Output the [x, y] coordinate of the center of the cell containing the given text.  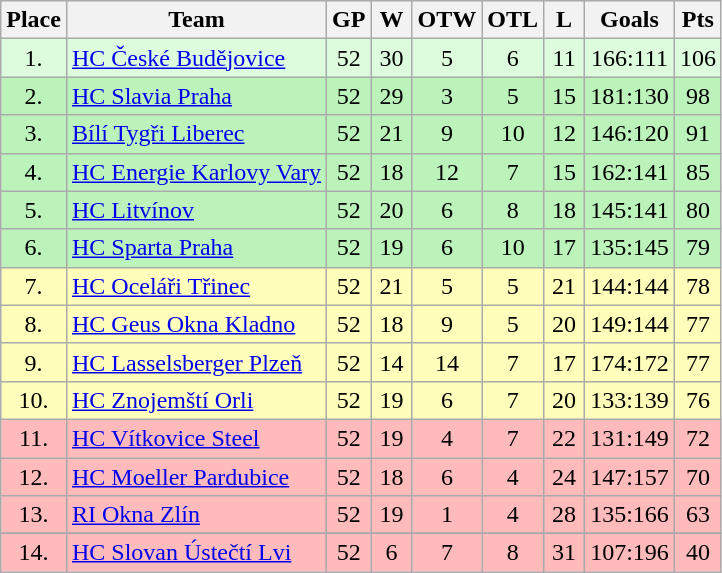
HC Vítkovice Steel [196, 438]
RI Okna Zlín [196, 515]
HC Energie Karlovy Vary [196, 172]
HC Znojemští Orli [196, 400]
Team [196, 20]
9. [34, 362]
149:144 [630, 324]
OTL [513, 20]
107:196 [630, 553]
HC Lasselsberger Plzeň [196, 362]
85 [698, 172]
28 [564, 515]
HC Sparta Praha [196, 248]
131:149 [630, 438]
24 [564, 477]
OTW [447, 20]
106 [698, 58]
12. [34, 477]
72 [698, 438]
78 [698, 286]
22 [564, 438]
63 [698, 515]
181:130 [630, 96]
HC Oceláři Třinec [196, 286]
HC České Budějovice [196, 58]
31 [564, 553]
174:172 [630, 362]
11. [34, 438]
4. [34, 172]
144:144 [630, 286]
Pts [698, 20]
79 [698, 248]
10. [34, 400]
135:145 [630, 248]
GP [349, 20]
1 [447, 515]
Bílí Tygři Liberec [196, 134]
HC Slovan Ústečtí Lvi [196, 553]
135:166 [630, 515]
30 [392, 58]
W [392, 20]
HC Geus Okna Kladno [196, 324]
146:120 [630, 134]
5. [34, 210]
7. [34, 286]
80 [698, 210]
3. [34, 134]
29 [392, 96]
HC Moeller Pardubice [196, 477]
8. [34, 324]
147:157 [630, 477]
1. [34, 58]
HC Slavia Praha [196, 96]
162:141 [630, 172]
6. [34, 248]
13. [34, 515]
40 [698, 553]
76 [698, 400]
91 [698, 134]
133:139 [630, 400]
HC Litvínov [196, 210]
Place [34, 20]
L [564, 20]
3 [447, 96]
11 [564, 58]
2. [34, 96]
14. [34, 553]
145:141 [630, 210]
Goals [630, 20]
166:111 [630, 58]
70 [698, 477]
98 [698, 96]
